Locate the cell with the specified text and output its [x, y] center coordinate. 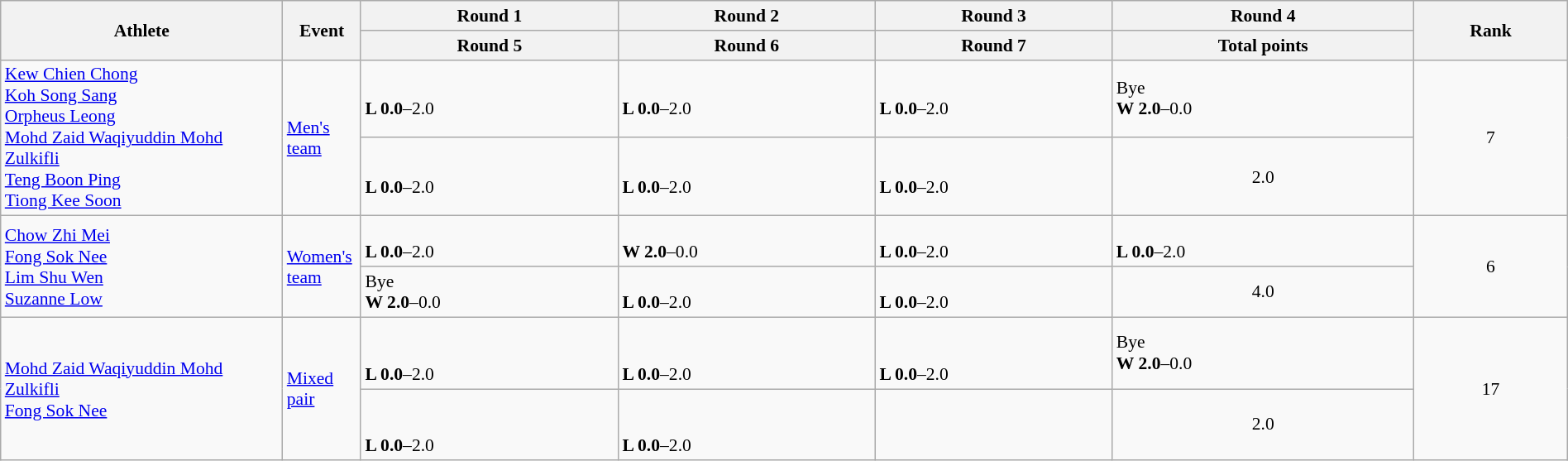
Round 4 [1264, 16]
Round 6 [746, 46]
Round 1 [490, 16]
Total points [1264, 46]
Men's team [323, 137]
6 [1491, 267]
Round 7 [993, 46]
Women's team [323, 267]
Round 2 [746, 16]
17 [1491, 389]
W 2.0–0.0 [746, 242]
7 [1491, 137]
Round 5 [490, 46]
4.0 [1264, 291]
Rank [1491, 30]
Mohd Zaid Waqiyuddin Mohd ZulkifliFong Sok Nee [142, 389]
Mixed pair [323, 389]
Athlete [142, 30]
Round 3 [993, 16]
Chow Zhi MeiFong Sok NeeLim Shu WenSuzanne Low [142, 267]
Event [323, 30]
Kew Chien ChongKoh Song SangOrpheus LeongMohd Zaid Waqiyuddin Mohd ZulkifliTeng Boon PingTiong Kee Soon [142, 137]
